Detect which cell encompasses the target text, then output its (x, y) center coordinate. 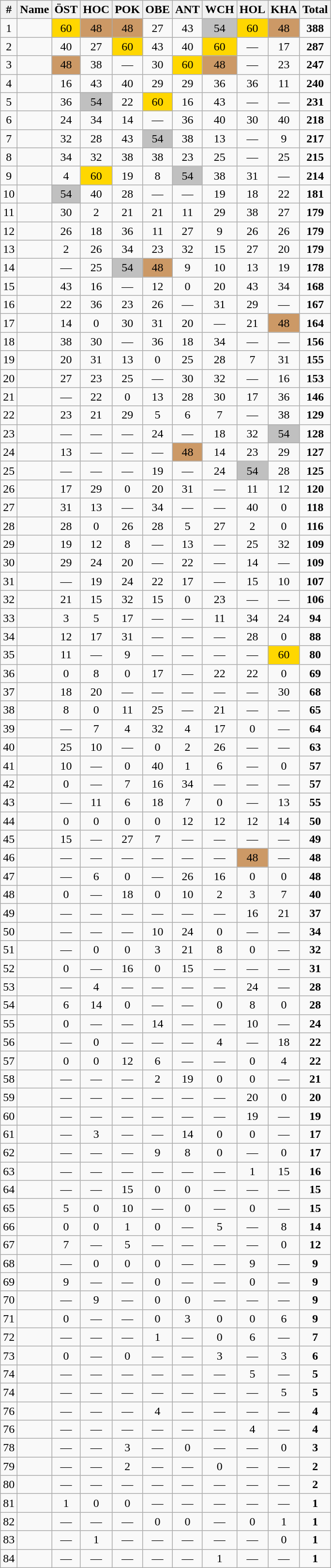
HOC (96, 10)
118 (315, 507)
214 (315, 175)
79 (9, 1466)
41 (9, 765)
POK (128, 10)
KHA (284, 10)
146 (315, 397)
58 (9, 1079)
45 (9, 839)
53 (9, 987)
Name (35, 10)
84 (9, 1558)
33 (9, 618)
164 (315, 323)
155 (315, 360)
129 (315, 415)
153 (315, 378)
106 (315, 600)
39 (9, 729)
51 (9, 950)
44 (9, 821)
83 (9, 1540)
156 (315, 342)
107 (315, 581)
78 (9, 1448)
168 (315, 286)
72 (9, 1337)
47 (9, 876)
125 (315, 470)
287 (315, 47)
Total (315, 10)
116 (315, 526)
OBE (158, 10)
67 (9, 1245)
73 (9, 1355)
217 (315, 139)
61 (9, 1134)
ÖST (66, 10)
71 (9, 1319)
ANT (188, 10)
247 (315, 65)
WCH (220, 10)
231 (315, 102)
62 (9, 1153)
128 (315, 434)
181 (315, 194)
167 (315, 305)
120 (315, 489)
88 (315, 637)
388 (315, 28)
56 (9, 1042)
35 (9, 655)
81 (9, 1503)
178 (315, 268)
218 (315, 120)
82 (9, 1521)
52 (9, 968)
70 (9, 1300)
HOL (252, 10)
215 (315, 157)
94 (315, 618)
46 (9, 858)
59 (9, 1097)
240 (315, 83)
42 (9, 784)
127 (315, 452)
66 (9, 1226)
# (9, 10)
